For the text-containing cell, return its midpoint in [X, Y] coordinate format. 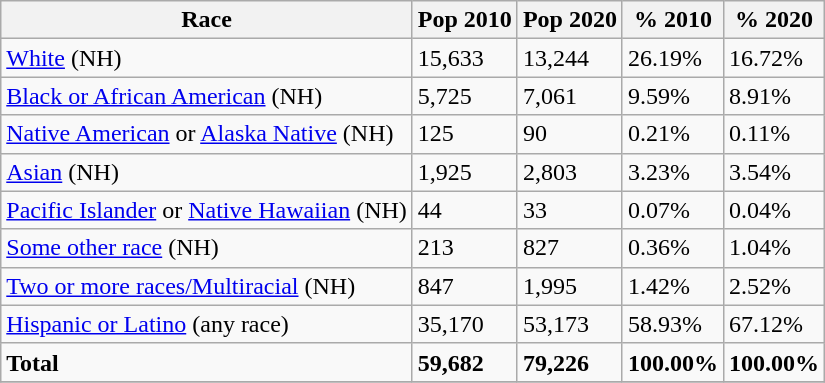
0.04% [774, 210]
Asian (NH) [207, 172]
White (NH) [207, 58]
16.72% [774, 58]
Pop 2010 [464, 20]
3.54% [774, 172]
Hispanic or Latino (any race) [207, 324]
13,244 [570, 58]
% 2010 [672, 20]
15,633 [464, 58]
0.36% [672, 248]
Black or African American (NH) [207, 96]
79,226 [570, 362]
Race [207, 20]
1,995 [570, 286]
Some other race (NH) [207, 248]
26.19% [672, 58]
0.21% [672, 134]
% 2020 [774, 20]
Two or more races/Multiracial (NH) [207, 286]
53,173 [570, 324]
2.52% [774, 286]
Total [207, 362]
Pop 2020 [570, 20]
44 [464, 210]
5,725 [464, 96]
Native American or Alaska Native (NH) [207, 134]
125 [464, 134]
1.42% [672, 286]
213 [464, 248]
1,925 [464, 172]
7,061 [570, 96]
1.04% [774, 248]
58.93% [672, 324]
67.12% [774, 324]
827 [570, 248]
33 [570, 210]
3.23% [672, 172]
Pacific Islander or Native Hawaiian (NH) [207, 210]
9.59% [672, 96]
59,682 [464, 362]
0.11% [774, 134]
90 [570, 134]
8.91% [774, 96]
2,803 [570, 172]
35,170 [464, 324]
847 [464, 286]
0.07% [672, 210]
